Extract the [x, y] coordinate from the center of the cell holding the provided text.  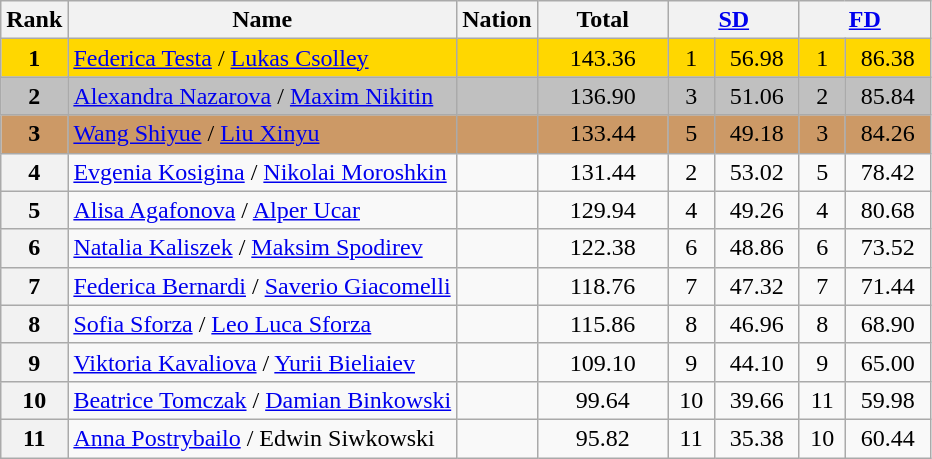
Viktoria Kavaliova / Yurii Bieliaiev [262, 362]
Rank [34, 20]
85.84 [888, 96]
68.90 [888, 324]
Total [602, 20]
Anna Postrybailo / Edwin Siwkowski [262, 438]
51.06 [756, 96]
49.26 [756, 210]
46.96 [756, 324]
78.42 [888, 172]
136.90 [602, 96]
99.64 [602, 400]
129.94 [602, 210]
131.44 [602, 172]
86.38 [888, 58]
143.36 [602, 58]
Federica Bernardi / Saverio Giacomelli [262, 286]
Wang Shiyue / Liu Xinyu [262, 134]
49.18 [756, 134]
118.76 [602, 286]
Evgenia Kosigina / Nikolai Moroshkin [262, 172]
Name [262, 20]
Federica Testa / Lukas Csolley [262, 58]
35.38 [756, 438]
Alisa Agafonova / Alper Ucar [262, 210]
FD [864, 20]
65.00 [888, 362]
84.26 [888, 134]
44.10 [756, 362]
39.66 [756, 400]
Sofia Sforza / Leo Luca Sforza [262, 324]
115.86 [602, 324]
73.52 [888, 248]
122.38 [602, 248]
80.68 [888, 210]
60.44 [888, 438]
Beatrice Tomczak / Damian Binkowski [262, 400]
109.10 [602, 362]
133.44 [602, 134]
59.98 [888, 400]
53.02 [756, 172]
SD [734, 20]
Alexandra Nazarova / Maxim Nikitin [262, 96]
Natalia Kaliszek / Maksim Spodirev [262, 248]
47.32 [756, 286]
95.82 [602, 438]
48.86 [756, 248]
71.44 [888, 286]
56.98 [756, 58]
Nation [497, 20]
